Identify which cell holds the provided text, then report its (X, Y) central coordinate. 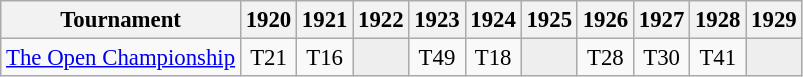
Tournament (121, 20)
1927 (661, 20)
T41 (718, 58)
The Open Championship (121, 58)
1928 (718, 20)
T21 (268, 58)
T16 (325, 58)
1923 (437, 20)
1925 (549, 20)
1920 (268, 20)
T28 (605, 58)
1924 (493, 20)
T49 (437, 58)
T18 (493, 58)
T30 (661, 58)
1929 (774, 20)
1921 (325, 20)
1926 (605, 20)
1922 (381, 20)
